Identify which cell holds the provided text, then report its [X, Y] central coordinate. 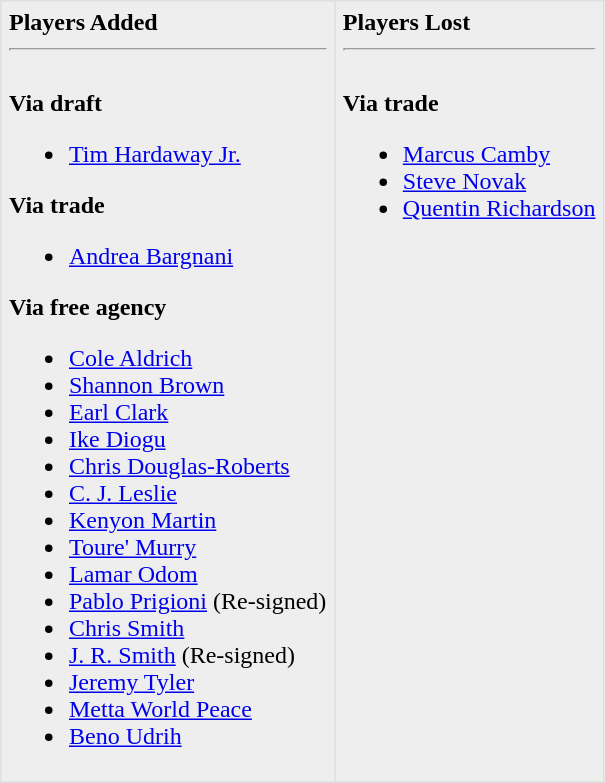
Players Lost Via tradeMarcus CambySteve NovakQuentin Richardson [470, 392]
